Output the [x, y] coordinate of the center of the cell containing the given text.  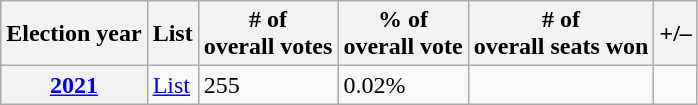
2021 [74, 85]
# ofoverall seats won [561, 34]
255 [268, 85]
# ofoverall votes [268, 34]
Election year [74, 34]
+/– [676, 34]
0.02% [403, 85]
% ofoverall vote [403, 34]
